Identify which cell holds the provided text, then report its [x, y] central coordinate. 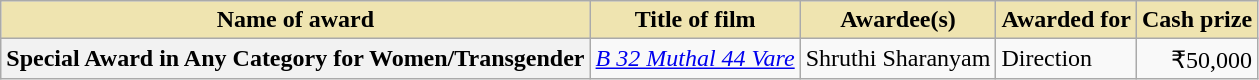
₹50,000 [1198, 59]
Special Award in Any Category for Women/Transgender [296, 59]
Shruthi Sharanyam [898, 59]
Name of award [296, 20]
Cash prize [1198, 20]
B 32 Muthal 44 Vare [695, 59]
Awarded for [1066, 20]
Title of film [695, 20]
Direction [1066, 59]
Awardee(s) [898, 20]
